Scan for the cell matching the given text and deliver its [X, Y] coordinate at center. 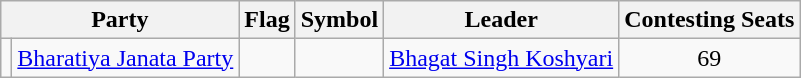
Leader [502, 20]
Party [120, 20]
69 [710, 58]
Symbol [339, 20]
Flag [267, 20]
Bharatiya Janata Party [126, 58]
Contesting Seats [710, 20]
Bhagat Singh Koshyari [502, 58]
